Extract the (x, y) coordinate from the center of the cell holding the provided text.  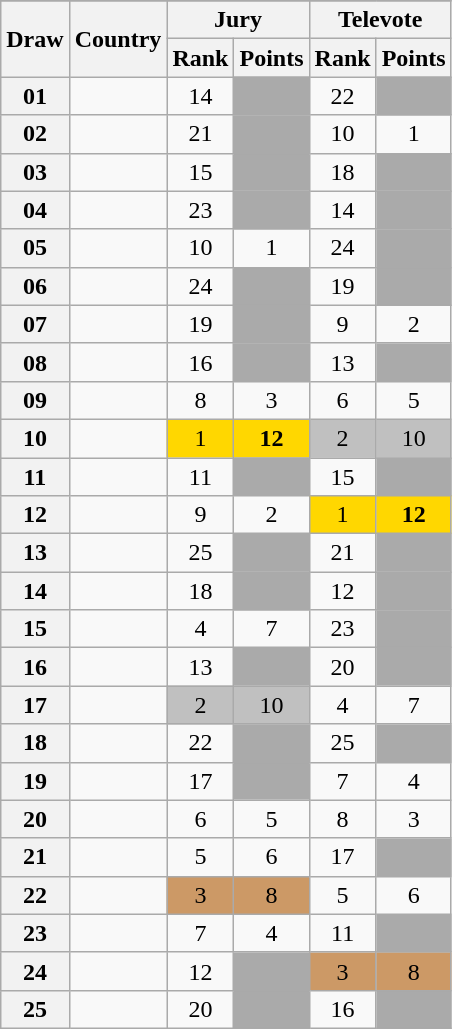
05 (35, 248)
Jury (238, 20)
Country (118, 39)
03 (35, 172)
08 (35, 362)
01 (35, 96)
04 (35, 210)
Draw (35, 39)
09 (35, 400)
02 (35, 134)
07 (35, 324)
06 (35, 286)
Televote (380, 20)
